Capture the cell that displays the provided text and extract its [x, y] central coordinate. 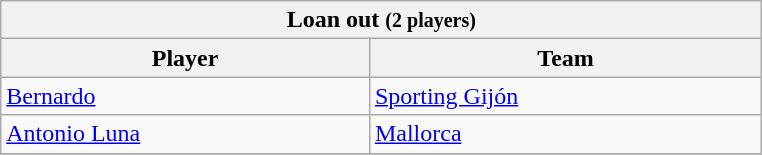
Loan out (2 players) [382, 20]
Bernardo [186, 96]
Team [565, 58]
Player [186, 58]
Mallorca [565, 134]
Antonio Luna [186, 134]
Sporting Gijón [565, 96]
